Pinpoint the cell where the given text exists, returning its [x, y] midpoint coordinate. 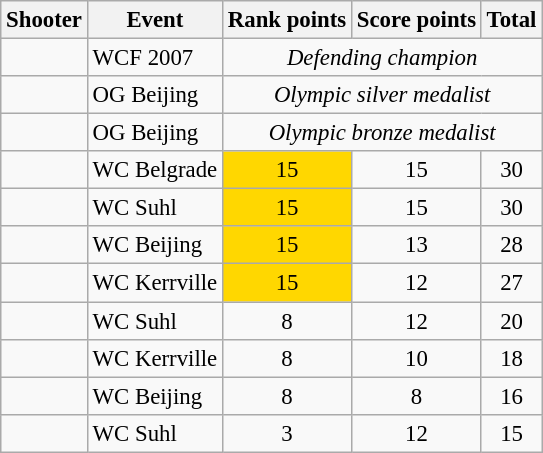
Defending champion [382, 58]
WC Belgrade [154, 170]
Event [154, 20]
20 [511, 321]
Olympic silver medalist [382, 95]
Score points [417, 20]
3 [288, 433]
Rank points [288, 20]
27 [511, 283]
Olympic bronze medalist [382, 133]
WCF 2007 [154, 58]
18 [511, 358]
Total [511, 20]
Shooter [44, 20]
10 [417, 358]
16 [511, 396]
13 [417, 245]
28 [511, 245]
